Return the [x, y] coordinate for the center point of the cell that contains the specified text.  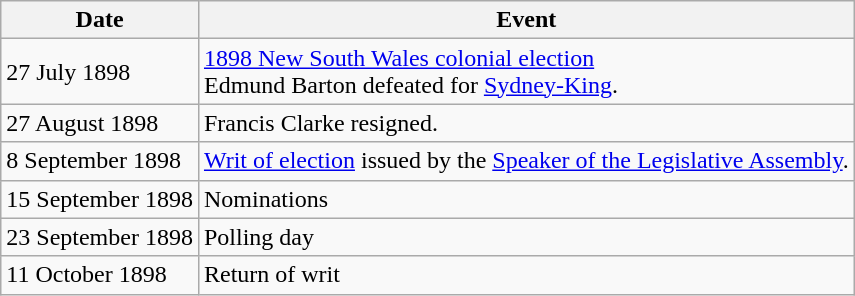
11 October 1898 [100, 275]
Polling day [526, 237]
8 September 1898 [100, 161]
1898 New South Wales colonial electionEdmund Barton defeated for Sydney-King. [526, 72]
15 September 1898 [100, 199]
Return of writ [526, 275]
Date [100, 20]
Francis Clarke resigned. [526, 123]
23 September 1898 [100, 237]
Event [526, 20]
Nominations [526, 199]
27 July 1898 [100, 72]
27 August 1898 [100, 123]
Writ of election issued by the Speaker of the Legislative Assembly. [526, 161]
